Find where the given text appears and provide that cell's center as [X, Y] coordinate. 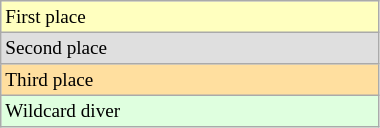
Second place [190, 48]
Wildcard diver [190, 111]
Third place [190, 80]
First place [190, 17]
